For the text-containing cell, return its midpoint in (X, Y) coordinate format. 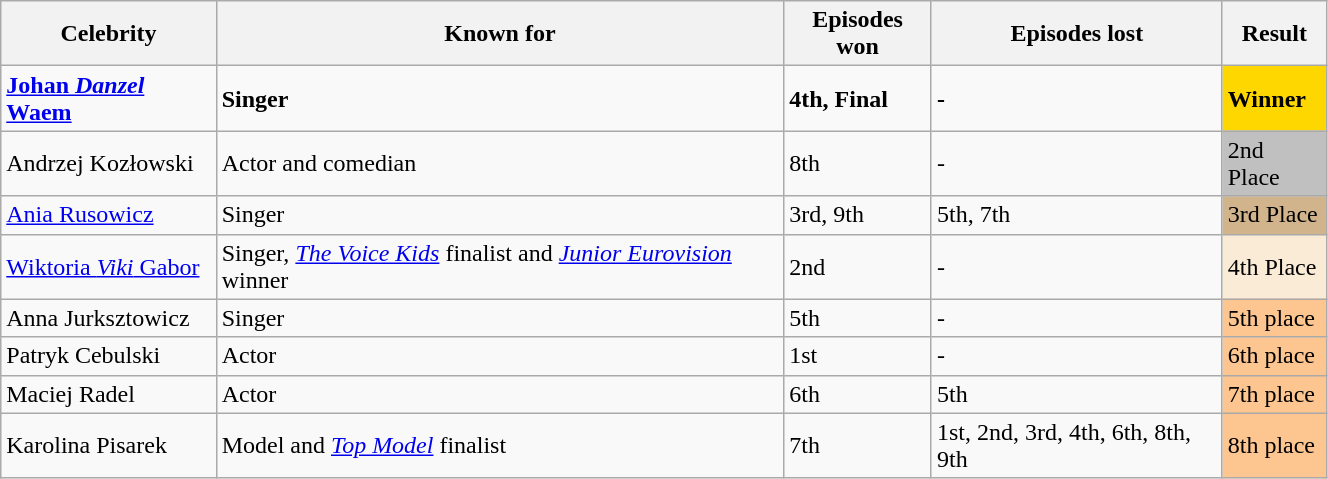
Maciej Radel (108, 394)
Celebrity (108, 34)
Actor and comedian (500, 164)
5th place (1274, 318)
8th place (1274, 446)
Johan Danzel Waem (108, 98)
Model and Top Model finalist (500, 446)
4th, Final (858, 98)
2nd Place (1274, 164)
Anna Jurksztowicz (108, 318)
Singer, The Voice Kids finalist and Junior Eurovision winner (500, 266)
6th (858, 394)
Episodes lost (1076, 34)
Winner (1274, 98)
Karolina Pisarek (108, 446)
Ania Rusowicz (108, 215)
Wiktoria Viki Gabor (108, 266)
7th (858, 446)
3rd, 9th (858, 215)
7th place (1274, 394)
5th, 7th (1076, 215)
Result (1274, 34)
Andrzej Kozłowski (108, 164)
2nd (858, 266)
Episodes won (858, 34)
Patryk Cebulski (108, 356)
1st (858, 356)
1st, 2nd, 3rd, 4th, 6th, 8th, 9th (1076, 446)
8th (858, 164)
Known for (500, 34)
4th Place (1274, 266)
3rd Place (1274, 215)
6th place (1274, 356)
